From the cell containing the given text, extract its center point as (X, Y) coordinate. 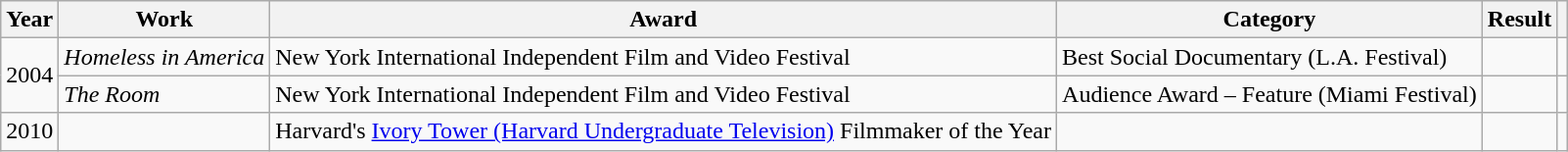
2004 (29, 76)
The Room (164, 94)
Homeless in America (164, 57)
Best Social Documentary (L.A. Festival) (1270, 57)
Category (1270, 20)
Award (664, 20)
Harvard's Ivory Tower (Harvard Undergraduate Television) Filmmaker of the Year (664, 131)
Year (29, 20)
Result (1519, 20)
2010 (29, 131)
Audience Award – Feature (Miami Festival) (1270, 94)
Work (164, 20)
